From the cell containing the given text, extract its center point as [x, y] coordinate. 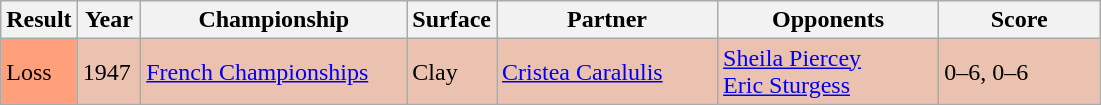
Championship [274, 20]
Sheila Piercey Eric Sturgess [828, 72]
Cristea Caralulis [606, 72]
Loss [39, 72]
Surface [452, 20]
Opponents [828, 20]
1947 [109, 72]
Partner [606, 20]
Result [39, 20]
0–6, 0–6 [1020, 72]
Year [109, 20]
Clay [452, 72]
French Championships [274, 72]
Score [1020, 20]
